For the text-containing cell, return its midpoint in [x, y] coordinate format. 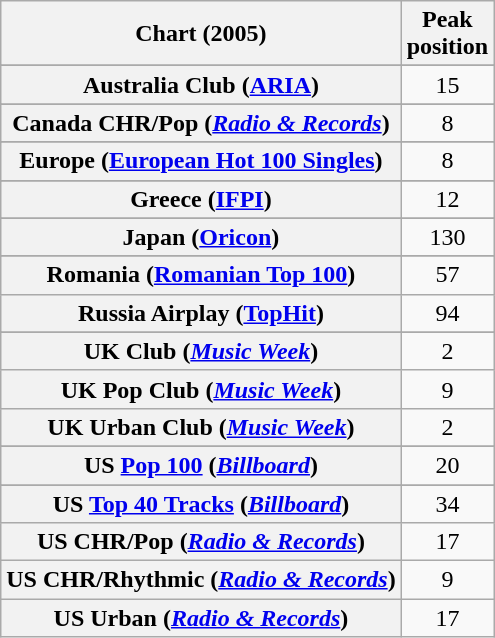
Chart (2005) [201, 34]
15 [447, 85]
US Top 40 Tracks (Billboard) [201, 503]
12 [447, 199]
130 [447, 237]
US CHR/Rhythmic (Radio & Records) [201, 580]
Europe (European Hot 100 Singles) [201, 161]
Russia Airplay (TopHit) [201, 313]
US Urban (Radio & Records) [201, 618]
Australia Club (ARIA) [201, 85]
34 [447, 503]
94 [447, 313]
Romania (Romanian Top 100) [201, 275]
US CHR/Pop (Radio & Records) [201, 542]
Greece (IFPI) [201, 199]
US Pop 100 (Billboard) [201, 465]
UK Club (Music Week) [201, 351]
UK Pop Club (Music Week) [201, 389]
UK Urban Club (Music Week) [201, 427]
Japan (Oricon) [201, 237]
20 [447, 465]
Peakposition [447, 34]
57 [447, 275]
Canada CHR/Pop (Radio & Records) [201, 123]
